Locate the cell with the specified text and output its [X, Y] center coordinate. 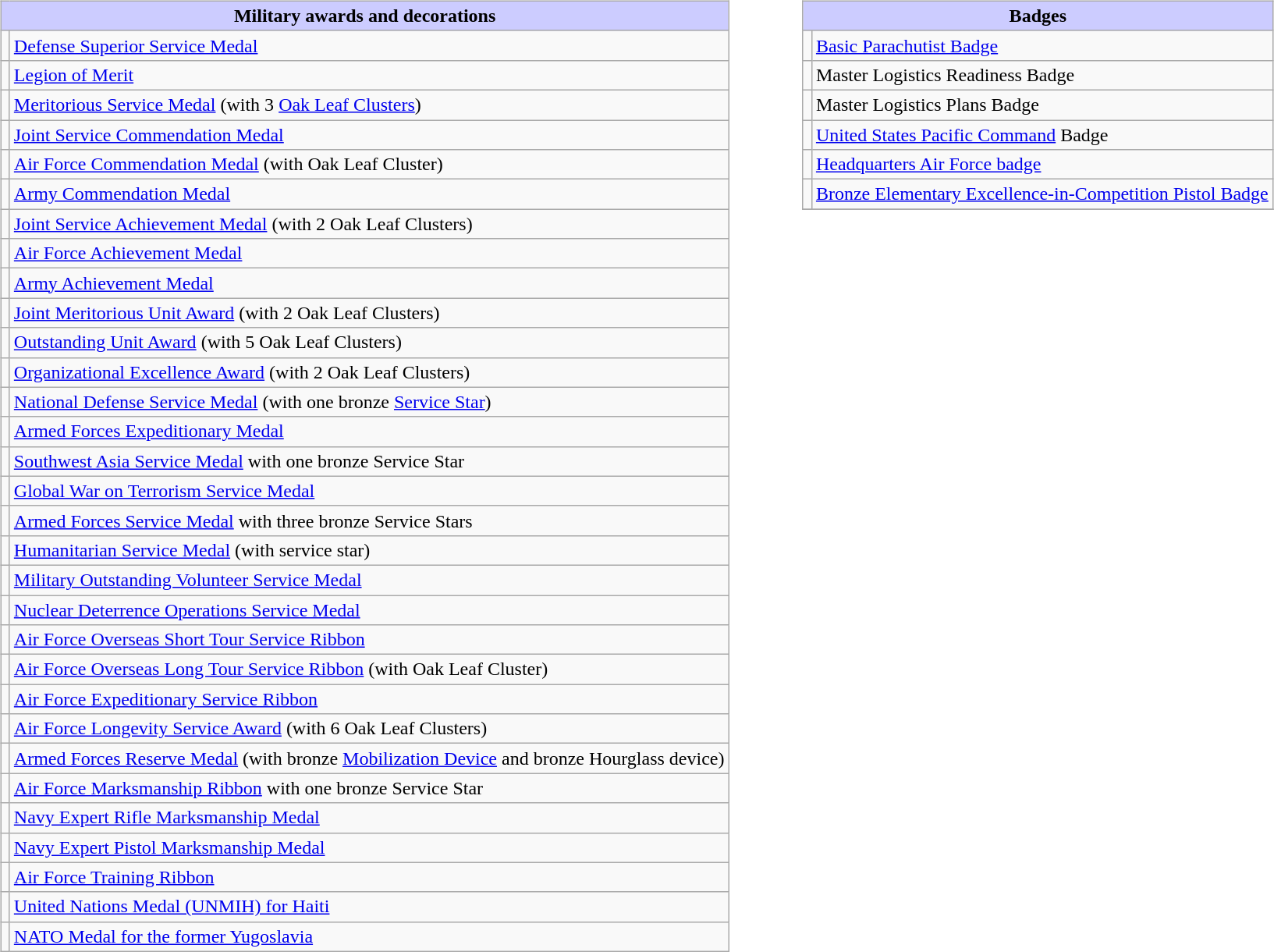
Humanitarian Service Medal (with service star) [369, 550]
Navy Expert Rifle Marksmanship Medal [369, 818]
Joint Service Achievement Medal (with 2 Oak Leaf Clusters) [369, 224]
Joint Meritorious Unit Award (with 2 Oak Leaf Clusters) [369, 313]
Master Logistics Plans Badge [1042, 105]
Armed Forces Reserve Medal (with bronze Mobilization Device and bronze Hourglass device) [369, 758]
Air Force Overseas Short Tour Service Ribbon [369, 640]
United States Pacific Command Badge [1042, 135]
Outstanding Unit Award (with 5 Oak Leaf Clusters) [369, 343]
Defense Superior Service Medal [369, 45]
Army Achievement Medal [369, 283]
Headquarters Air Force badge [1042, 165]
Air Force Commendation Medal (with Oak Leaf Cluster) [369, 165]
Global War on Terrorism Service Medal [369, 491]
Joint Service Commendation Medal [369, 135]
Nuclear Deterrence Operations Service Medal [369, 609]
Bronze Elementary Excellence-in-Competition Pistol Badge [1042, 194]
Army Commendation Medal [369, 194]
Military Outstanding Volunteer Service Medal [369, 580]
National Defense Service Medal (with one bronze Service Star) [369, 402]
Legion of Merit [369, 75]
Air Force Longevity Service Award (with 6 Oak Leaf Clusters) [369, 729]
Badges [1038, 16]
Armed Forces Expeditionary Medal [369, 432]
Air Force Overseas Long Tour Service Ribbon (with Oak Leaf Cluster) [369, 670]
NATO Medal for the former Yugoslavia [369, 936]
United Nations Medal (UNMIH) for Haiti [369, 907]
Basic Parachutist Badge [1042, 45]
Master Logistics Readiness Badge [1042, 75]
Armed Forces Service Medal with three bronze Service Stars [369, 520]
Navy Expert Pistol Marksmanship Medal [369, 847]
Air Force Expeditionary Service Ribbon [369, 699]
Meritorious Service Medal (with 3 Oak Leaf Clusters) [369, 105]
Organizational Excellence Award (with 2 Oak Leaf Clusters) [369, 372]
Air Force Marksmanship Ribbon with one bronze Service Star [369, 788]
Air Force Achievement Medal [369, 254]
Southwest Asia Service Medal with one bronze Service Star [369, 461]
Military awards and decorations [365, 16]
Air Force Training Ribbon [369, 877]
